Return [x, y] of the center of cell containing provided text 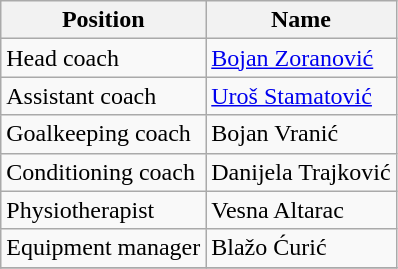
Equipment manager [104, 248]
Blažo Ćurić [301, 248]
Goalkeeping coach [104, 134]
Conditioning coach [104, 172]
Position [104, 20]
Vesna Altarac [301, 210]
Bojan Vranić [301, 134]
Head coach [104, 58]
Uroš Stamatović [301, 96]
Name [301, 20]
Bojan Zoranović [301, 58]
Danijela Trajković [301, 172]
Assistant coach [104, 96]
Physiotherapist [104, 210]
